Scan for the cell matching the given text and deliver its [x, y] coordinate at center. 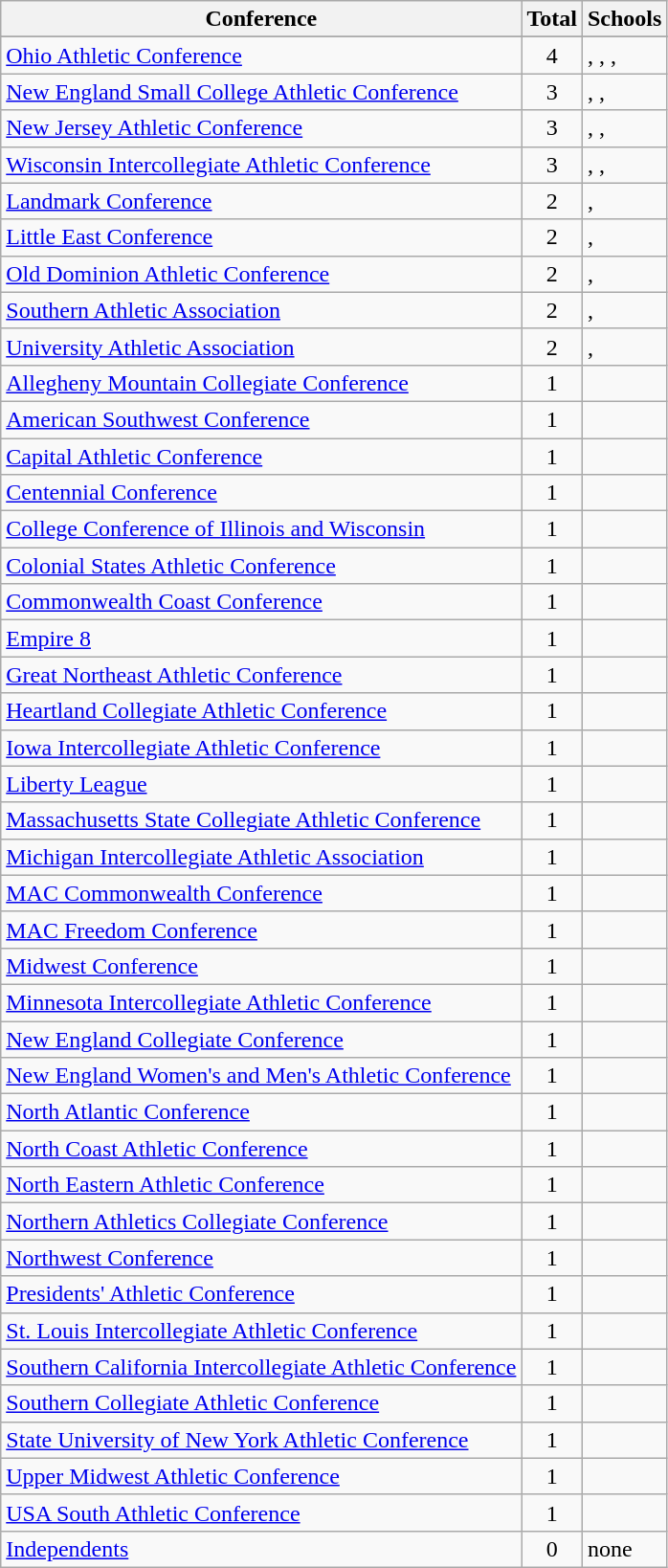
Schools [624, 19]
North Coast Athletic Conference [261, 1149]
Empire 8 [261, 638]
4 [552, 56]
none [624, 1549]
Great Northeast Athletic Conference [261, 675]
Massachusetts State Collegiate Athletic Conference [261, 820]
Northwest Conference [261, 1258]
Presidents' Athletic Conference [261, 1294]
New England Collegiate Conference [261, 1039]
Southern Athletic Association [261, 310]
Colonial States Athletic Conference [261, 566]
Wisconsin Intercollegiate Athletic Conference [261, 165]
Landmark Conference [261, 201]
St. Louis Intercollegiate Athletic Conference [261, 1331]
Southern California Intercollegiate Athletic Conference [261, 1367]
USA South Athletic Conference [261, 1512]
Minnesota Intercollegiate Athletic Conference [261, 1002]
Northern Athletics Collegiate Conference [261, 1221]
Iowa Intercollegiate Athletic Conference [261, 748]
Heartland Collegiate Athletic Conference [261, 711]
State University of New York Athletic Conference [261, 1440]
Total [552, 19]
Liberty League [261, 784]
Michigan Intercollegiate Athletic Association [261, 857]
, , , [624, 56]
Southern Collegiate Athletic Conference [261, 1403]
Centennial Conference [261, 493]
Little East Conference [261, 237]
Independents [261, 1549]
New England Small College Athletic Conference [261, 92]
College Conference of Illinois and Wisconsin [261, 529]
Old Dominion Athletic Conference [261, 274]
0 [552, 1549]
Capital Athletic Conference [261, 457]
Conference [261, 19]
MAC Freedom Conference [261, 930]
Upper Midwest Athletic Conference [261, 1476]
New England Women's and Men's Athletic Conference [261, 1076]
Ohio Athletic Conference [261, 56]
Commonwealth Coast Conference [261, 602]
New Jersey Athletic Conference [261, 128]
North Eastern Athletic Conference [261, 1185]
MAC Commonwealth Conference [261, 893]
Midwest Conference [261, 966]
American Southwest Conference [261, 419]
University Athletic Association [261, 347]
Allegheny Mountain Collegiate Conference [261, 383]
North Atlantic Conference [261, 1112]
